Scan for the cell matching the given text and deliver its [x, y] coordinate at center. 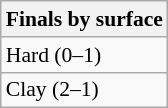
Clay (2–1) [84, 90]
Finals by surface [84, 19]
Hard (0–1) [84, 55]
